Locate the cell with the specified text and output its (X, Y) center coordinate. 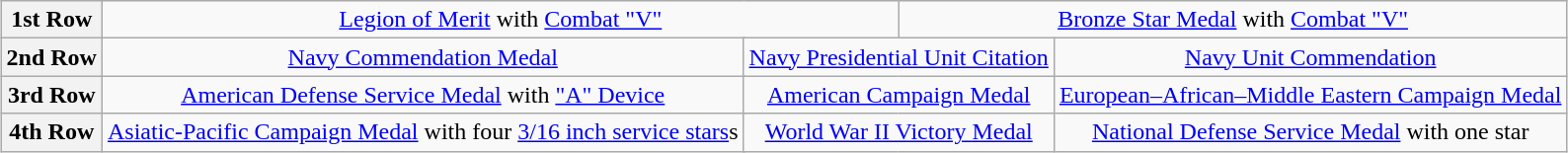
2nd Row (51, 57)
Navy Presidential Unit Citation (899, 57)
3rd Row (51, 95)
Asiatic-Pacific Campaign Medal with four 3/16 inch service starss (423, 132)
American Campaign Medal (899, 95)
World War II Victory Medal (899, 132)
Legion of Merit with Combat "V" (500, 20)
Navy Commendation Medal (423, 57)
Bronze Star Medal with Combat "V" (1232, 20)
1st Row (51, 20)
European–African–Middle Eastern Campaign Medal (1310, 95)
4th Row (51, 132)
National Defense Service Medal with one star (1310, 132)
American Defense Service Medal with "A" Device (423, 95)
Navy Unit Commendation (1310, 57)
